For the text-containing cell, return its midpoint in (X, Y) coordinate format. 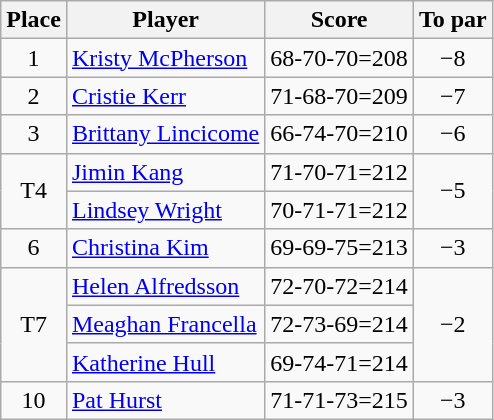
Meaghan Francella (165, 324)
Pat Hurst (165, 400)
Helen Alfredsson (165, 286)
Place (34, 20)
6 (34, 248)
−7 (452, 96)
71-70-71=212 (340, 172)
Brittany Lincicome (165, 134)
1 (34, 58)
Jimin Kang (165, 172)
−6 (452, 134)
Christina Kim (165, 248)
72-73-69=214 (340, 324)
Score (340, 20)
71-68-70=209 (340, 96)
Katherine Hull (165, 362)
T4 (34, 191)
66-74-70=210 (340, 134)
68-70-70=208 (340, 58)
−5 (452, 191)
69-74-71=214 (340, 362)
71-71-73=215 (340, 400)
T7 (34, 324)
72-70-72=214 (340, 286)
Kristy McPherson (165, 58)
69-69-75=213 (340, 248)
To par (452, 20)
−8 (452, 58)
2 (34, 96)
Cristie Kerr (165, 96)
70-71-71=212 (340, 210)
Player (165, 20)
Lindsey Wright (165, 210)
−2 (452, 324)
10 (34, 400)
3 (34, 134)
